Scan for the cell matching the given text and deliver its (x, y) coordinate at center. 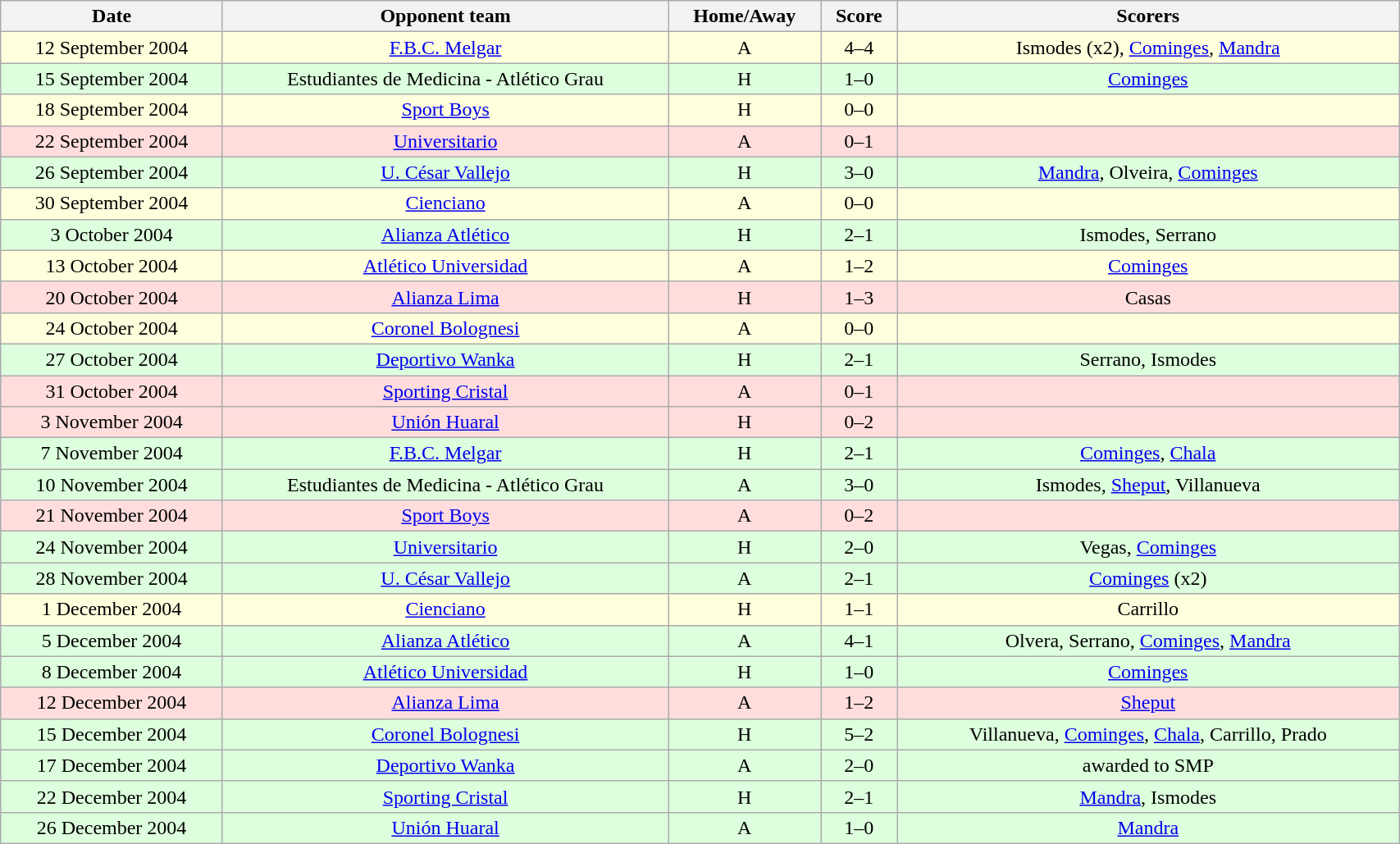
4–4 (860, 48)
Score (860, 16)
Date (112, 16)
31 October 2004 (112, 391)
15 December 2004 (112, 734)
26 September 2004 (112, 172)
Scorers (1148, 16)
3 October 2004 (112, 235)
1–3 (860, 297)
Serrano, Ismodes (1148, 359)
12 September 2004 (112, 48)
Home/Away (745, 16)
Mandra (1148, 828)
Mandra, Ismodes (1148, 796)
21 November 2004 (112, 516)
Sheput (1148, 703)
Mandra, Olveira, Cominges (1148, 172)
Ismodes, Sheput, Villanueva (1148, 485)
8 December 2004 (112, 672)
4–1 (860, 641)
15 September 2004 (112, 79)
Ismodes, Serrano (1148, 235)
10 November 2004 (112, 485)
30 September 2004 (112, 203)
17 December 2004 (112, 765)
Cominges, Chala (1148, 454)
Casas (1148, 297)
Ismodes (x2), Cominges, Mandra (1148, 48)
22 September 2004 (112, 141)
18 September 2004 (112, 110)
27 October 2004 (112, 359)
Carrillo (1148, 609)
1 December 2004 (112, 609)
Villanueva, Cominges, Chala, Carrillo, Prado (1148, 734)
5 December 2004 (112, 641)
20 October 2004 (112, 297)
1–1 (860, 609)
Vegas, Cominges (1148, 547)
3 November 2004 (112, 422)
28 November 2004 (112, 578)
7 November 2004 (112, 454)
24 November 2004 (112, 547)
Cominges (x2) (1148, 578)
awarded to SMP (1148, 765)
22 December 2004 (112, 796)
5–2 (860, 734)
12 December 2004 (112, 703)
24 October 2004 (112, 328)
Opponent team (445, 16)
Olvera, Serrano, Cominges, Mandra (1148, 641)
26 December 2004 (112, 828)
13 October 2004 (112, 266)
